Find where the given text appears and provide that cell's center as (x, y) coordinate. 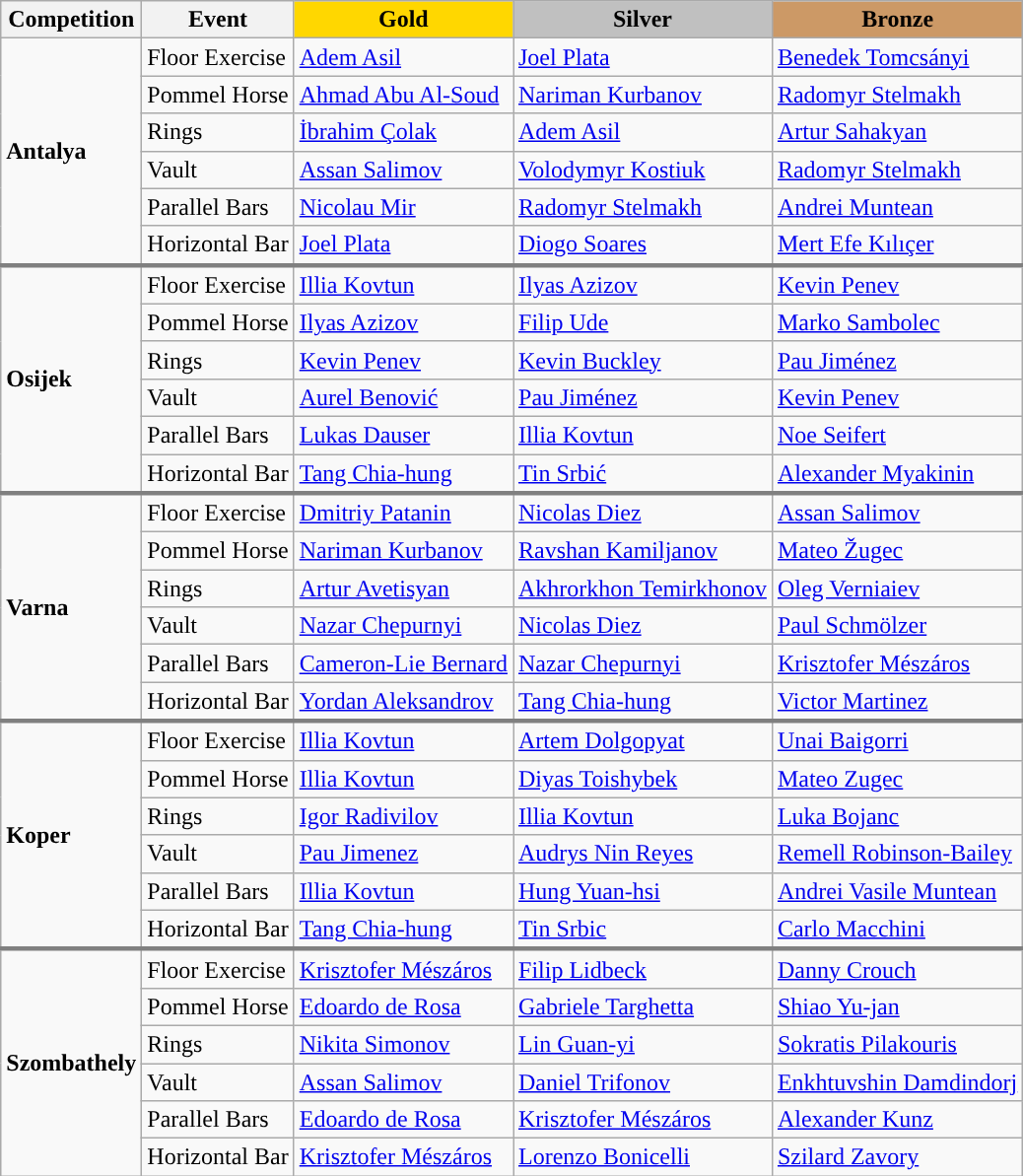
Gabriele Targhetta (643, 1006)
Hung Yuan-hsi (643, 891)
Szilard Zavory (897, 1157)
Sokratis Pilakouris (897, 1044)
Danny Crouch (897, 969)
Szombathely (71, 1063)
Varna (71, 607)
Artur Sahakyan (897, 132)
Ahmad Abu Al-Soud (403, 95)
Oleg Verniaiev (897, 588)
Competition (71, 20)
Antalya (71, 152)
Silver (643, 20)
Aurel Benović (403, 397)
Bronze (897, 20)
Koper (71, 834)
Filip Ude (643, 322)
Dmitriy Patanin (403, 513)
Audrys Nin Reyes (643, 854)
Victor Martinez (897, 702)
Noe Seifert (897, 435)
Mert Efe Kılıçer (897, 245)
Lukas Dauser (403, 435)
Andrei Muntean (897, 207)
Event (218, 20)
Tin Srbic (643, 930)
Paul Schmölzer (897, 626)
Alexander Myakinin (897, 473)
Pau Jimenez (403, 854)
Shiao Yu-jan (897, 1006)
Diogo Soares (643, 245)
Yordan Aleksandrov (403, 702)
Igor Radivilov (403, 816)
Mateo Zugec (897, 779)
Marko Sambolec (897, 322)
Nicolau Mir (403, 207)
Diyas Toishybek (643, 779)
Volodymyr Kostiuk (643, 170)
Alexander Kunz (897, 1120)
Luka Bojanc (897, 816)
Andrei Vasile Muntean (897, 891)
Filip Lidbeck (643, 969)
Lin Guan-yi (643, 1044)
Lorenzo Bonicelli (643, 1157)
Benedek Tomcsányi (897, 57)
Akhrorkhon Temirkhonov (643, 588)
Cameron-Lie Bernard (403, 663)
Nikita Simonov (403, 1044)
Unai Baigorri (897, 740)
İbrahim Çolak (403, 132)
Mateo Žugec (897, 551)
Osijek (71, 379)
Ravshan Kamiljanov (643, 551)
Carlo Macchini (897, 930)
Artur Avetisyan (403, 588)
Enkhtuvshin Damdindorj (897, 1081)
Kevin Buckley (643, 360)
Gold (403, 20)
Tin Srbić (643, 473)
Daniel Trifonov (643, 1081)
Remell Robinson-Bailey (897, 854)
Artem Dolgopyat (643, 740)
